Output the [X, Y] coordinate of the center of the cell containing the given text.  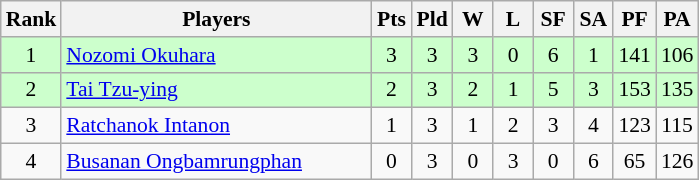
PF [634, 19]
Nozomi Okuhara [216, 55]
153 [634, 90]
126 [678, 162]
115 [678, 126]
Tai Tzu-ying [216, 90]
Rank [32, 19]
Players [216, 19]
SF [553, 19]
65 [634, 162]
PA [678, 19]
Pts [391, 19]
Ratchanok Intanon [216, 126]
Busanan Ongbamrungphan [216, 162]
Pld [432, 19]
5 [553, 90]
SA [593, 19]
W [473, 19]
135 [678, 90]
106 [678, 55]
141 [634, 55]
L [513, 19]
123 [634, 126]
